Return [X, Y] of the center of cell containing provided text 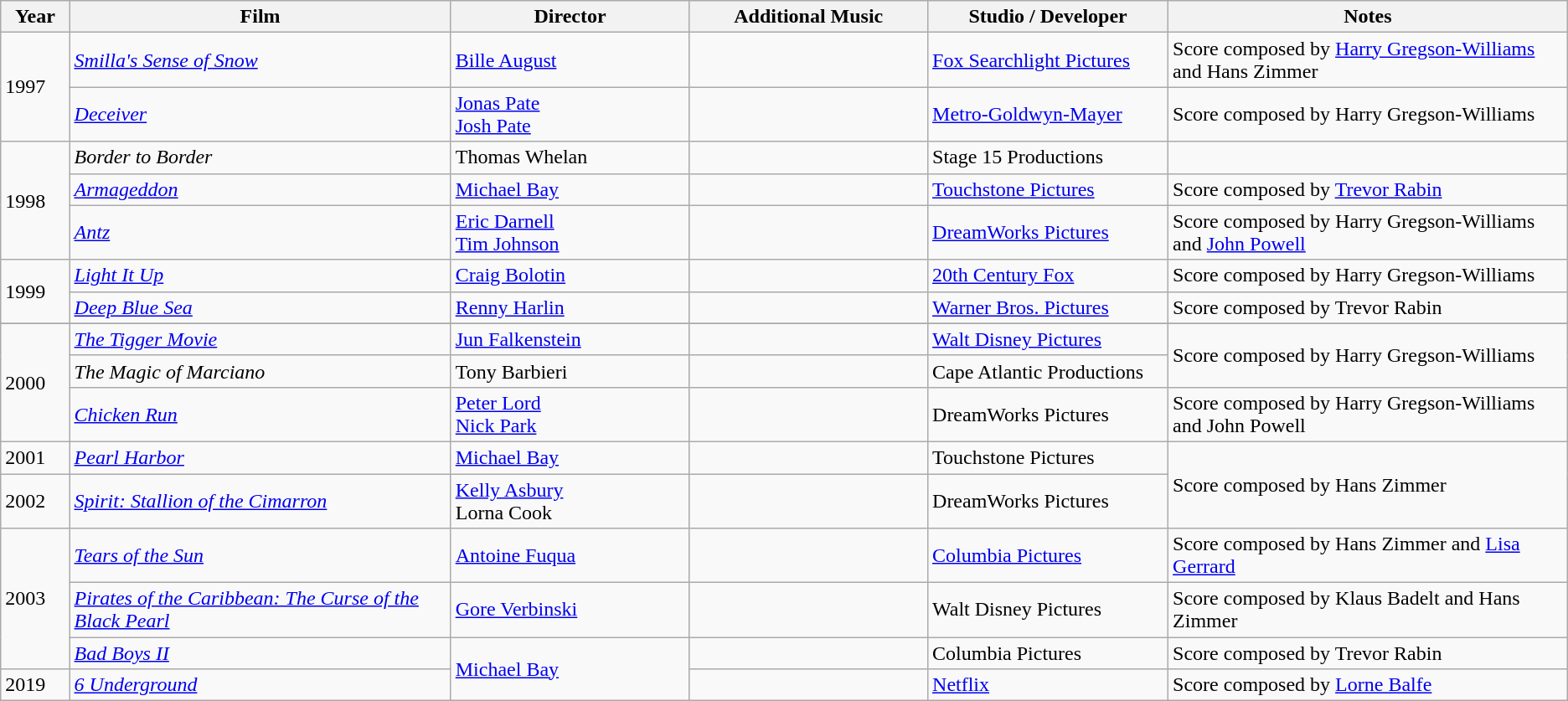
Craig Bolotin [570, 276]
Score composed by Hans Zimmer and Lisa Gerrard [1369, 556]
Chicken Run [260, 414]
20th Century Fox [1049, 276]
2003 [35, 599]
Deep Blue Sea [260, 307]
6 Underground [260, 685]
Stage 15 Productions [1049, 157]
Score composed by Hans Zimmer [1369, 484]
Jun Falkenstein [570, 339]
Eric DarnellTim Johnson [570, 233]
The Tigger Movie [260, 339]
Antoine Fuqua [570, 556]
Armageddon [260, 189]
Pirates of the Caribbean: The Curse of the Black Pearl [260, 610]
Metro-Goldwyn-Mayer [1049, 114]
Thomas Whelan [570, 157]
Netflix [1049, 685]
Bad Boys II [260, 653]
Border to Border [260, 157]
2019 [35, 685]
Additional Music [809, 17]
Score composed by Klaus Badelt and Hans Zimmer [1369, 610]
Smilla's Sense of Snow [260, 60]
1997 [35, 87]
The Magic of Marciano [260, 371]
Director [570, 17]
1998 [35, 201]
Cape Atlantic Productions [1049, 371]
2002 [35, 501]
Fox Searchlight Pictures [1049, 60]
Film [260, 17]
Tears of the Sun [260, 556]
Score composed by Harry Gregson-Williams and Hans Zimmer [1369, 60]
Light It Up [260, 276]
Score composed by Lorne Balfe [1369, 685]
Warner Bros. Pictures [1049, 307]
Bille August [570, 60]
Deceiver [260, 114]
Spirit: Stallion of the Cimarron [260, 501]
1999 [35, 291]
Renny Harlin [570, 307]
Pearl Harbor [260, 457]
Notes [1369, 17]
Tony Barbieri [570, 371]
Year [35, 17]
Kelly AsburyLorna Cook [570, 501]
2000 [35, 382]
2001 [35, 457]
Studio / Developer [1049, 17]
Antz [260, 233]
Peter LordNick Park [570, 414]
Jonas PateJosh Pate [570, 114]
Gore Verbinski [570, 610]
